Locate the cell with the specified text and output its (x, y) center coordinate. 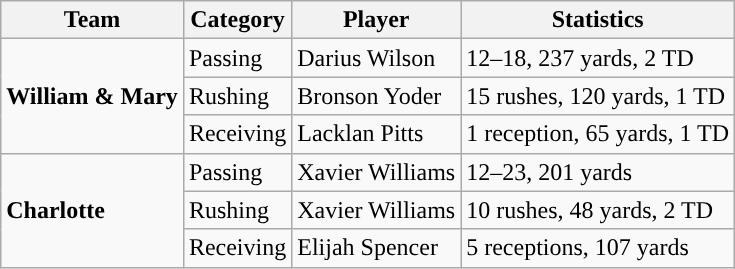
12–23, 201 yards (598, 172)
Category (237, 20)
12–18, 237 yards, 2 TD (598, 58)
William & Mary (92, 96)
5 receptions, 107 yards (598, 248)
Lacklan Pitts (376, 134)
Darius Wilson (376, 58)
Team (92, 20)
10 rushes, 48 yards, 2 TD (598, 210)
Statistics (598, 20)
15 rushes, 120 yards, 1 TD (598, 96)
Player (376, 20)
Elijah Spencer (376, 248)
Bronson Yoder (376, 96)
1 reception, 65 yards, 1 TD (598, 134)
Charlotte (92, 210)
